Provide the [X, Y] coordinate of the cell's center where the given text is located.  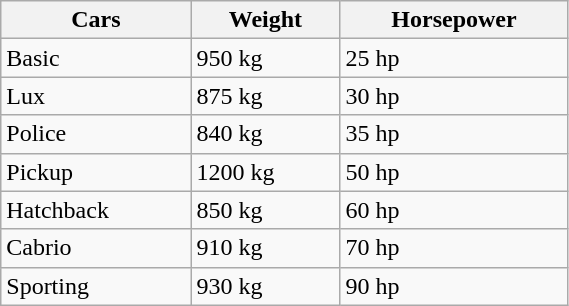
1200 kg [266, 172]
Horsepower [454, 20]
Basic [96, 58]
875 kg [266, 96]
30 hp [454, 96]
35 hp [454, 134]
Hatchback [96, 210]
Lux [96, 96]
50 hp [454, 172]
840 kg [266, 134]
Pickup [96, 172]
90 hp [454, 286]
Cars [96, 20]
70 hp [454, 248]
850 kg [266, 210]
910 kg [266, 248]
Sporting [96, 286]
950 kg [266, 58]
60 hp [454, 210]
930 kg [266, 286]
Police [96, 134]
Cabrio [96, 248]
Weight [266, 20]
25 hp [454, 58]
